Identify which cell holds the provided text, then report its [x, y] central coordinate. 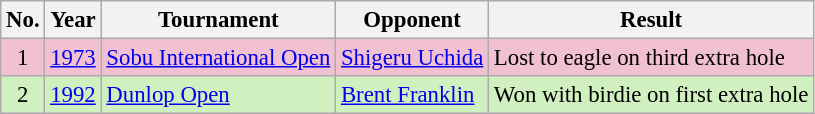
Sobu International Open [218, 58]
Lost to eagle on third extra hole [652, 58]
Opponent [412, 20]
1 [23, 58]
1992 [73, 95]
Result [652, 20]
Shigeru Uchida [412, 58]
No. [23, 20]
1973 [73, 58]
Won with birdie on first extra hole [652, 95]
Tournament [218, 20]
2 [23, 95]
Year [73, 20]
Dunlop Open [218, 95]
Brent Franklin [412, 95]
